Capture the cell that displays the provided text and extract its (x, y) central coordinate. 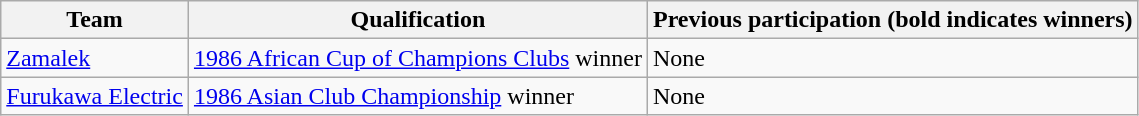
Furukawa Electric (95, 96)
Zamalek (95, 58)
Qualification (418, 20)
Team (95, 20)
1986 Asian Club Championship winner (418, 96)
Previous participation (bold indicates winners) (892, 20)
1986 African Cup of Champions Clubs winner (418, 58)
